For the text-containing cell, return its midpoint in [X, Y] coordinate format. 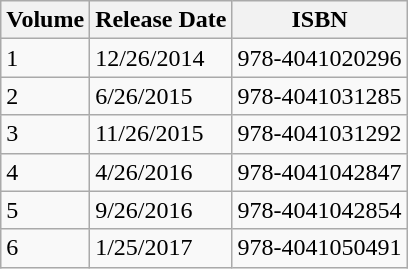
Release Date [161, 20]
978-4041031292 [320, 134]
978-4041050491 [320, 248]
3 [46, 134]
11/26/2015 [161, 134]
1/25/2017 [161, 248]
6/26/2015 [161, 96]
6 [46, 248]
978-4041020296 [320, 58]
1 [46, 58]
978-4041031285 [320, 96]
5 [46, 210]
Volume [46, 20]
4/26/2016 [161, 172]
9/26/2016 [161, 210]
2 [46, 96]
ISBN [320, 20]
978-4041042854 [320, 210]
4 [46, 172]
978-4041042847 [320, 172]
12/26/2014 [161, 58]
